Identify which cell holds the provided text, then report its [x, y] central coordinate. 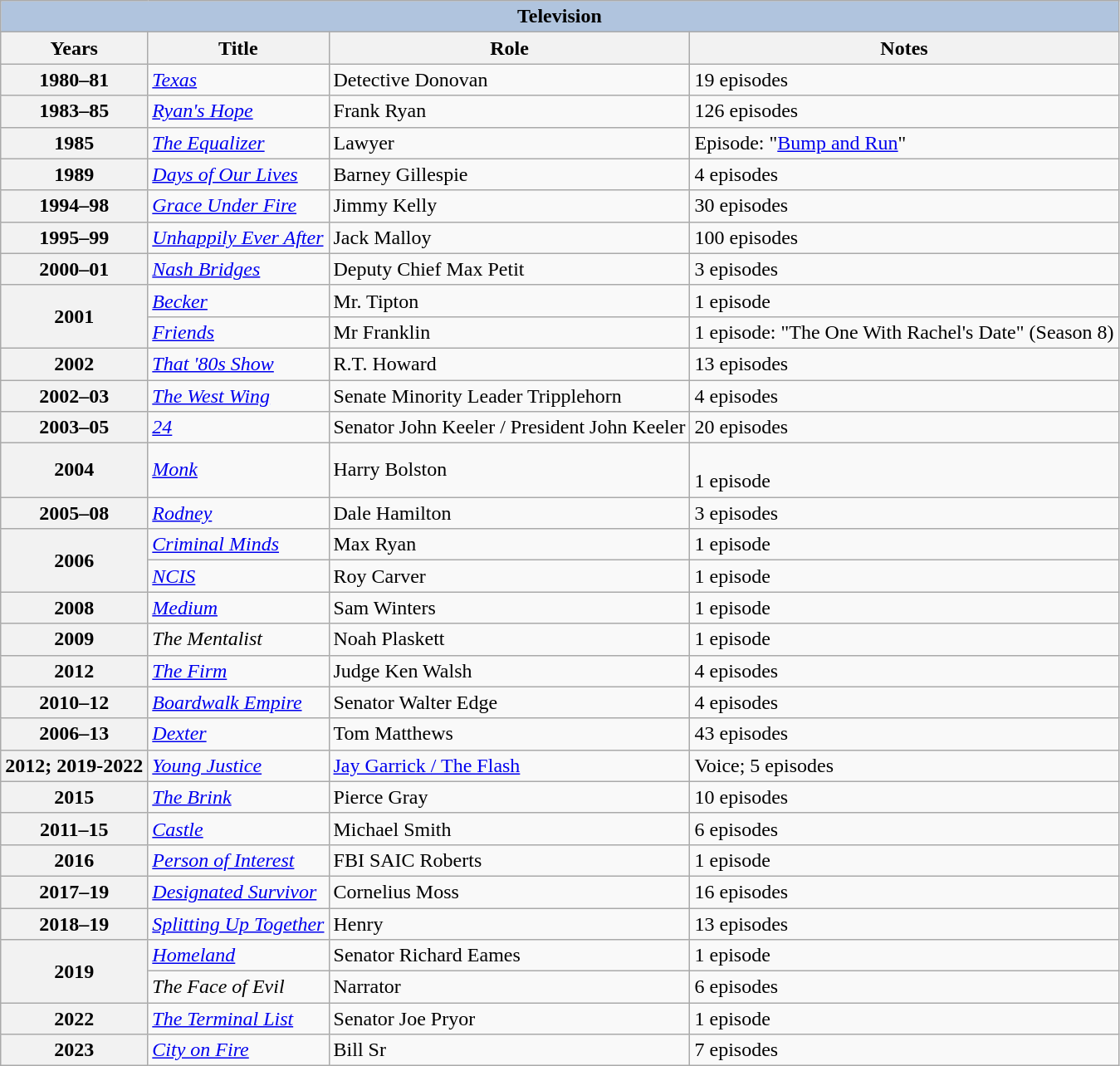
Title [238, 48]
Jay Garrick / The Flash [510, 765]
Becker [238, 301]
Michael Smith [510, 829]
Cornelius Moss [510, 892]
Dexter [238, 734]
2008 [75, 608]
1 episode: "The One With Rachel's Date" (Season 8) [904, 332]
FBI SAIC Roberts [510, 860]
Barney Gillespie [510, 174]
Role [510, 48]
16 episodes [904, 892]
The Equalizer [238, 143]
Monk [238, 470]
Years [75, 48]
2010–12 [75, 702]
The Terminal List [238, 1019]
1989 [75, 174]
2009 [75, 639]
That '80s Show [238, 364]
Detective Donovan [510, 80]
Bill Sr [510, 1050]
2002 [75, 364]
1995–99 [75, 237]
Boardwalk Empire [238, 702]
Castle [238, 829]
Narrator [510, 987]
Deputy Chief Max Petit [510, 269]
Episode: "Bump and Run" [904, 143]
2015 [75, 797]
Person of Interest [238, 860]
The Face of Evil [238, 987]
Friends [238, 332]
1994–98 [75, 206]
19 episodes [904, 80]
2023 [75, 1050]
The West Wing [238, 396]
20 episodes [904, 428]
Notes [904, 48]
Texas [238, 80]
Henry [510, 924]
Frank Ryan [510, 111]
2012 [75, 671]
2001 [75, 316]
Dale Hamilton [510, 513]
Grace Under Fire [238, 206]
Unhappily Ever After [238, 237]
Ryan's Hope [238, 111]
126 episodes [904, 111]
Judge Ken Walsh [510, 671]
Days of Our Lives [238, 174]
Homeland [238, 956]
Criminal Minds [238, 545]
Jack Malloy [510, 237]
100 episodes [904, 237]
2000–01 [75, 269]
2016 [75, 860]
10 episodes [904, 797]
Nash Bridges [238, 269]
Sam Winters [510, 608]
2006–13 [75, 734]
R.T. Howard [510, 364]
Noah Plaskett [510, 639]
2003–05 [75, 428]
Roy Carver [510, 576]
2019 [75, 971]
Television [560, 17]
2012; 2019-2022 [75, 765]
Rodney [238, 513]
Pierce Gray [510, 797]
2004 [75, 470]
2017–19 [75, 892]
City on Fire [238, 1050]
24 [238, 428]
Senate Minority Leader Tripplehorn [510, 396]
2006 [75, 560]
30 episodes [904, 206]
2022 [75, 1019]
Max Ryan [510, 545]
Mr Franklin [510, 332]
1980–81 [75, 80]
Medium [238, 608]
Senator John Keeler / President John Keeler [510, 428]
Senator Joe Pryor [510, 1019]
Mr. Tipton [510, 301]
Senator Richard Eames [510, 956]
43 episodes [904, 734]
2018–19 [75, 924]
The Brink [238, 797]
Harry Bolston [510, 470]
Young Justice [238, 765]
1983–85 [75, 111]
2011–15 [75, 829]
NCIS [238, 576]
2002–03 [75, 396]
7 episodes [904, 1050]
1985 [75, 143]
Senator Walter Edge [510, 702]
Designated Survivor [238, 892]
Lawyer [510, 143]
The Firm [238, 671]
Voice; 5 episodes [904, 765]
2005–08 [75, 513]
Jimmy Kelly [510, 206]
The Mentalist [238, 639]
Tom Matthews [510, 734]
Splitting Up Together [238, 924]
